Return the [X, Y] coordinate for the center point of the cell that contains the specified text.  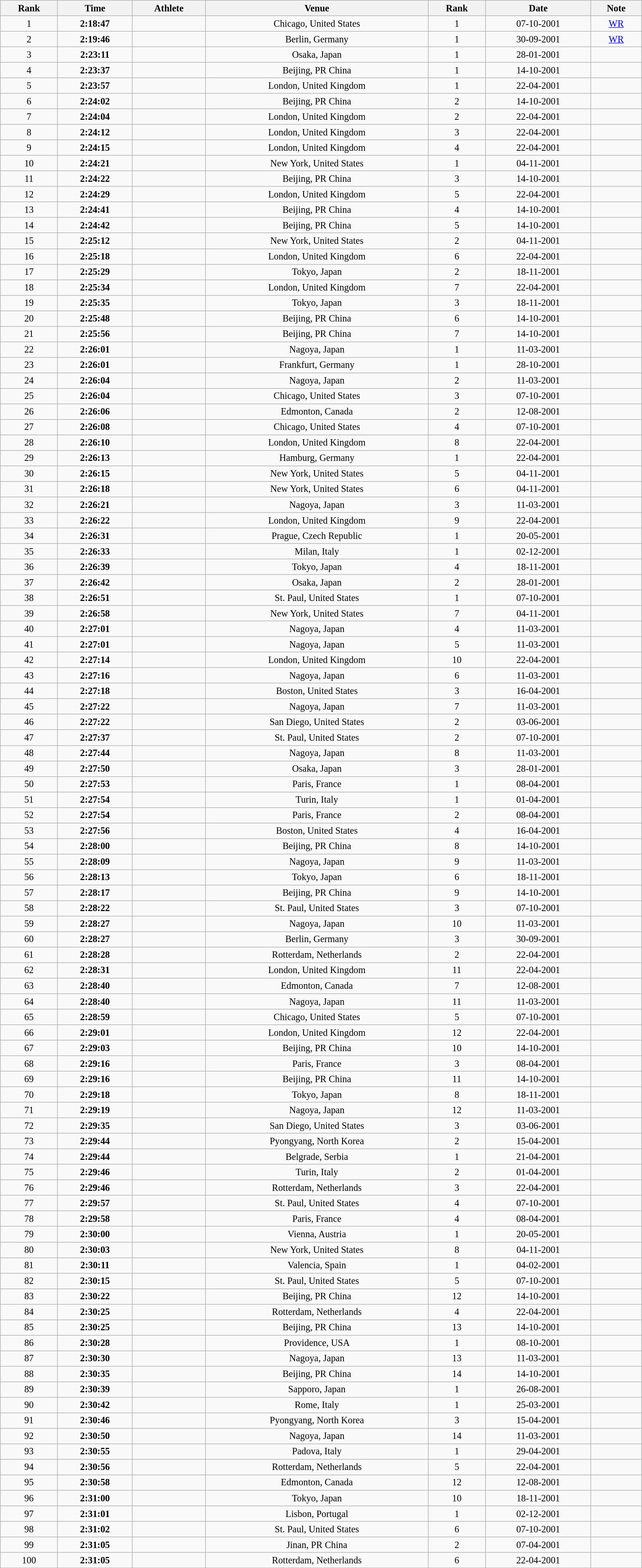
47 [29, 737]
21 [29, 334]
90 [29, 1405]
31 [29, 489]
40 [29, 629]
2:24:12 [95, 132]
76 [29, 1188]
2:25:34 [95, 287]
54 [29, 846]
Time [95, 8]
28-10-2001 [538, 365]
Date [538, 8]
2:28:09 [95, 862]
2:31:00 [95, 1498]
26-08-2001 [538, 1389]
67 [29, 1048]
2:24:41 [95, 210]
Valencia, Spain [317, 1265]
Milan, Italy [317, 551]
85 [29, 1327]
2:25:29 [95, 272]
59 [29, 924]
2:25:12 [95, 241]
2:29:03 [95, 1048]
2:26:13 [95, 458]
Jinan, PR China [317, 1544]
77 [29, 1203]
2:30:50 [95, 1436]
2:28:28 [95, 955]
2:30:56 [95, 1467]
2:26:33 [95, 551]
2:27:37 [95, 737]
45 [29, 706]
93 [29, 1451]
27 [29, 427]
19 [29, 303]
71 [29, 1110]
83 [29, 1296]
Hamburg, Germany [317, 458]
2:26:42 [95, 582]
98 [29, 1529]
2:25:48 [95, 318]
68 [29, 1064]
92 [29, 1436]
2:30:46 [95, 1420]
95 [29, 1482]
2:23:37 [95, 70]
Vienna, Austria [317, 1234]
2:28:13 [95, 877]
2:30:00 [95, 1234]
65 [29, 1017]
30 [29, 474]
33 [29, 520]
70 [29, 1095]
63 [29, 986]
21-04-2001 [538, 1157]
2:29:57 [95, 1203]
26 [29, 412]
2:27:44 [95, 753]
2:27:50 [95, 768]
2:30:55 [95, 1451]
15 [29, 241]
51 [29, 800]
Athlete [169, 8]
29 [29, 458]
60 [29, 939]
86 [29, 1343]
91 [29, 1420]
2:30:11 [95, 1265]
62 [29, 970]
17 [29, 272]
2:30:58 [95, 1482]
2:27:16 [95, 675]
50 [29, 784]
41 [29, 644]
2:26:15 [95, 474]
23 [29, 365]
2:30:03 [95, 1250]
2:29:18 [95, 1095]
2:26:39 [95, 567]
2:26:21 [95, 505]
25 [29, 396]
Sapporo, Japan [317, 1389]
2:31:01 [95, 1513]
2:28:00 [95, 846]
Prague, Czech Republic [317, 536]
2:30:15 [95, 1281]
69 [29, 1079]
Lisbon, Portugal [317, 1513]
97 [29, 1513]
2:24:02 [95, 101]
34 [29, 536]
2:26:22 [95, 520]
2:23:11 [95, 55]
25-03-2001 [538, 1405]
49 [29, 768]
78 [29, 1219]
2:25:18 [95, 256]
66 [29, 1032]
46 [29, 722]
16 [29, 256]
07-04-2001 [538, 1544]
2:29:19 [95, 1110]
Venue [317, 8]
2:26:58 [95, 613]
28 [29, 443]
37 [29, 582]
36 [29, 567]
2:26:10 [95, 443]
2:29:58 [95, 1219]
79 [29, 1234]
94 [29, 1467]
72 [29, 1126]
20 [29, 318]
35 [29, 551]
04-02-2001 [538, 1265]
22 [29, 349]
2:28:17 [95, 893]
2:26:31 [95, 536]
29-04-2001 [538, 1451]
18 [29, 287]
32 [29, 505]
2:26:18 [95, 489]
61 [29, 955]
2:27:53 [95, 784]
2:24:42 [95, 225]
2:29:01 [95, 1032]
2:26:51 [95, 598]
2:27:56 [95, 831]
2:25:35 [95, 303]
Padova, Italy [317, 1451]
2:24:29 [95, 194]
Belgrade, Serbia [317, 1157]
42 [29, 660]
2:26:08 [95, 427]
84 [29, 1312]
2:29:35 [95, 1126]
2:27:18 [95, 691]
Providence, USA [317, 1343]
75 [29, 1172]
73 [29, 1141]
2:23:57 [95, 86]
2:24:15 [95, 148]
38 [29, 598]
2:26:06 [95, 412]
57 [29, 893]
89 [29, 1389]
2:30:28 [95, 1343]
87 [29, 1358]
2:24:22 [95, 179]
2:30:22 [95, 1296]
2:24:04 [95, 117]
55 [29, 862]
24 [29, 380]
Frankfurt, Germany [317, 365]
Rome, Italy [317, 1405]
58 [29, 908]
2:24:21 [95, 163]
2:28:59 [95, 1017]
39 [29, 613]
96 [29, 1498]
74 [29, 1157]
48 [29, 753]
2:30:30 [95, 1358]
2:31:02 [95, 1529]
2:18:47 [95, 24]
81 [29, 1265]
2:27:14 [95, 660]
100 [29, 1560]
2:30:39 [95, 1389]
2:30:42 [95, 1405]
56 [29, 877]
43 [29, 675]
82 [29, 1281]
80 [29, 1250]
64 [29, 1001]
Note [616, 8]
53 [29, 831]
2:25:56 [95, 334]
52 [29, 815]
2:28:31 [95, 970]
88 [29, 1374]
44 [29, 691]
2:28:22 [95, 908]
08-10-2001 [538, 1343]
2:19:46 [95, 39]
2:30:35 [95, 1374]
99 [29, 1544]
